From the cell containing the given text, extract its center point as (x, y) coordinate. 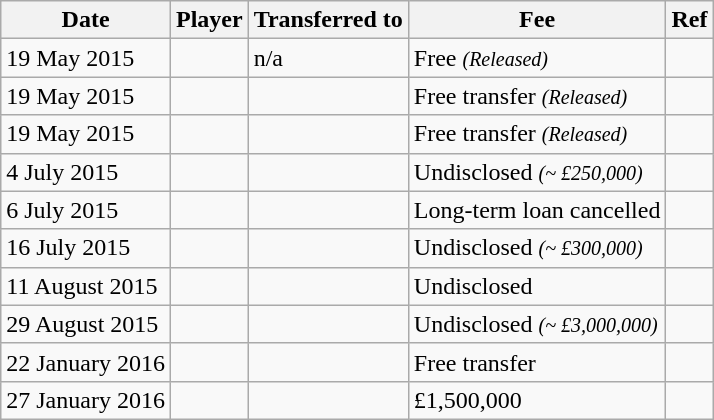
Fee (537, 20)
Undisclosed (537, 286)
27 January 2016 (86, 400)
Undisclosed (~ £3,000,000) (537, 324)
Transferred to (328, 20)
Undisclosed (~ £300,000) (537, 248)
4 July 2015 (86, 172)
6 July 2015 (86, 210)
Free (Released) (537, 58)
Player (209, 20)
£1,500,000 (537, 400)
22 January 2016 (86, 362)
Undisclosed (~ £250,000) (537, 172)
Free transfer (537, 362)
Ref (690, 20)
Long-term loan cancelled (537, 210)
11 August 2015 (86, 286)
16 July 2015 (86, 248)
29 August 2015 (86, 324)
Date (86, 20)
n/a (328, 58)
